Pinpoint the cell where the given text exists, returning its [x, y] midpoint coordinate. 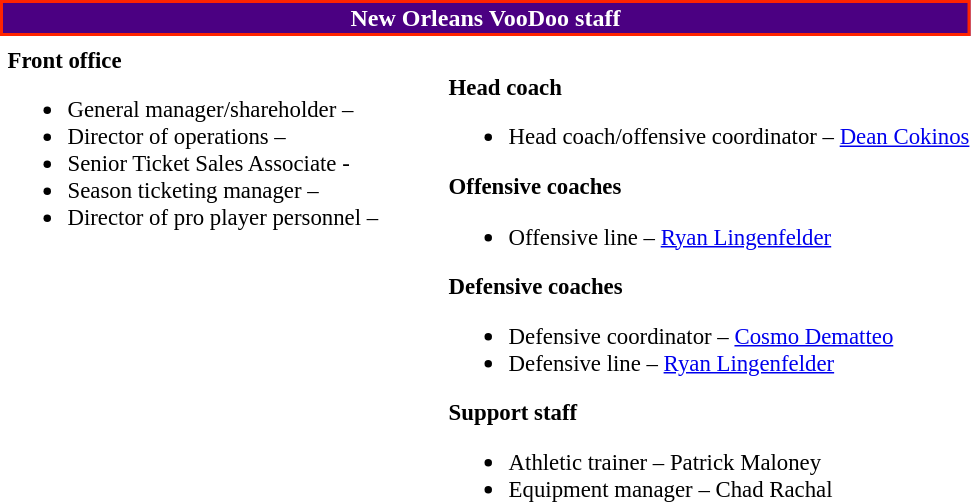
New Orleans VooDoo staff [486, 18]
